Locate the cell with the specified text and output its (X, Y) center coordinate. 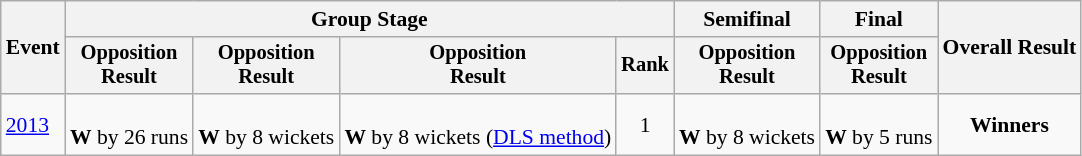
W by 26 runs (129, 124)
W by 8 wickets (DLS method) (478, 124)
Overall Result (1010, 48)
Event (33, 48)
Group Stage (370, 19)
W by 5 runs (878, 124)
Winners (1010, 124)
1 (645, 124)
Semifinal (747, 19)
Rank (645, 66)
Final (878, 19)
2013 (33, 124)
